Search for the cell housing the specified text and yield its (x, y) center coordinate. 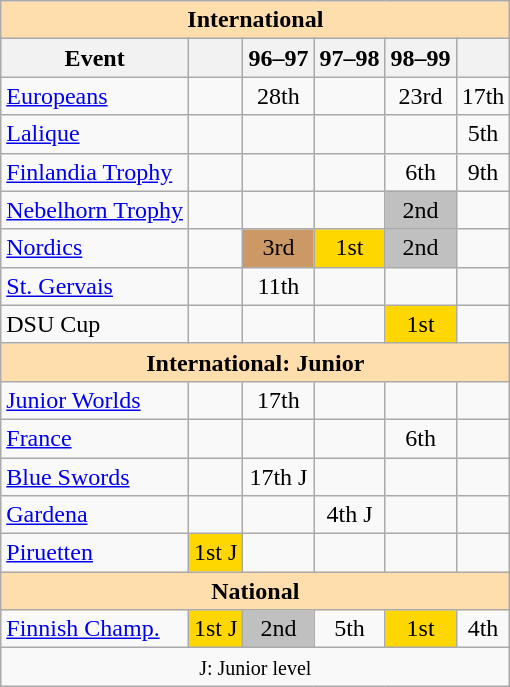
Nebelhorn Trophy (95, 210)
3rd (278, 248)
International (256, 20)
Gardena (95, 515)
98–99 (420, 58)
St. Gervais (95, 286)
J: Junior level (256, 667)
9th (483, 172)
28th (278, 96)
Nordics (95, 248)
96–97 (278, 58)
23rd (420, 96)
International: Junior (256, 362)
Lalique (95, 134)
Blue Swords (95, 477)
Finnish Champ. (95, 629)
Junior Worlds (95, 400)
Europeans (95, 96)
France (95, 438)
Event (95, 58)
Finlandia Trophy (95, 172)
DSU Cup (95, 324)
4th (483, 629)
4th J (350, 515)
Piruetten (95, 553)
11th (278, 286)
National (256, 591)
17th J (278, 477)
97–98 (350, 58)
